Extract the [x, y] coordinate from the center of the cell holding the provided text.  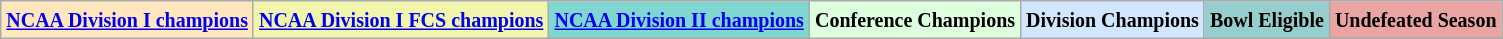
NCAA Division I champions [128, 20]
Undefeated Season [1416, 20]
Conference Champions [914, 20]
Bowl Eligible [1266, 20]
NCAA Division I FCS champions [400, 20]
NCAA Division II champions [679, 20]
Division Champions [1113, 20]
